Extract the (x, y) coordinate from the center of the cell holding the provided text.  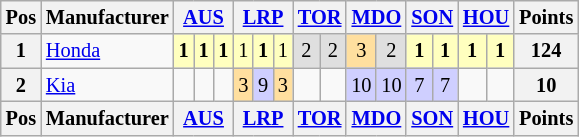
Kia (108, 85)
124 (546, 51)
Honda (108, 51)
9 (263, 85)
